Detect which cell encompasses the target text, then output its [X, Y] center coordinate. 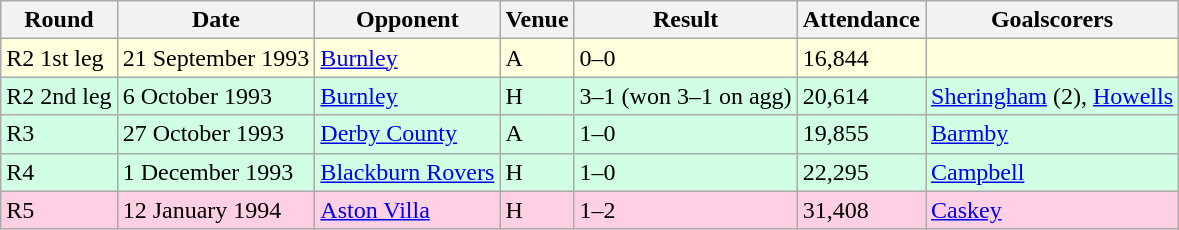
Date [216, 20]
Campbell [1052, 172]
1–2 [686, 210]
12 January 1994 [216, 210]
27 October 1993 [216, 134]
3–1 (won 3–1 on agg) [686, 96]
Result [686, 20]
0–0 [686, 58]
21 September 1993 [216, 58]
Round [59, 20]
R4 [59, 172]
22,295 [861, 172]
6 October 1993 [216, 96]
Caskey [1052, 210]
Goalscorers [1052, 20]
Blackburn Rovers [408, 172]
R2 1st leg [59, 58]
Opponent [408, 20]
Attendance [861, 20]
20,614 [861, 96]
R5 [59, 210]
19,855 [861, 134]
Sheringham (2), Howells [1052, 96]
Barmby [1052, 134]
31,408 [861, 210]
Venue [537, 20]
16,844 [861, 58]
1 December 1993 [216, 172]
Derby County [408, 134]
Aston Villa [408, 210]
R2 2nd leg [59, 96]
R3 [59, 134]
